Extract the (X, Y) coordinate from the center of the cell holding the provided text.  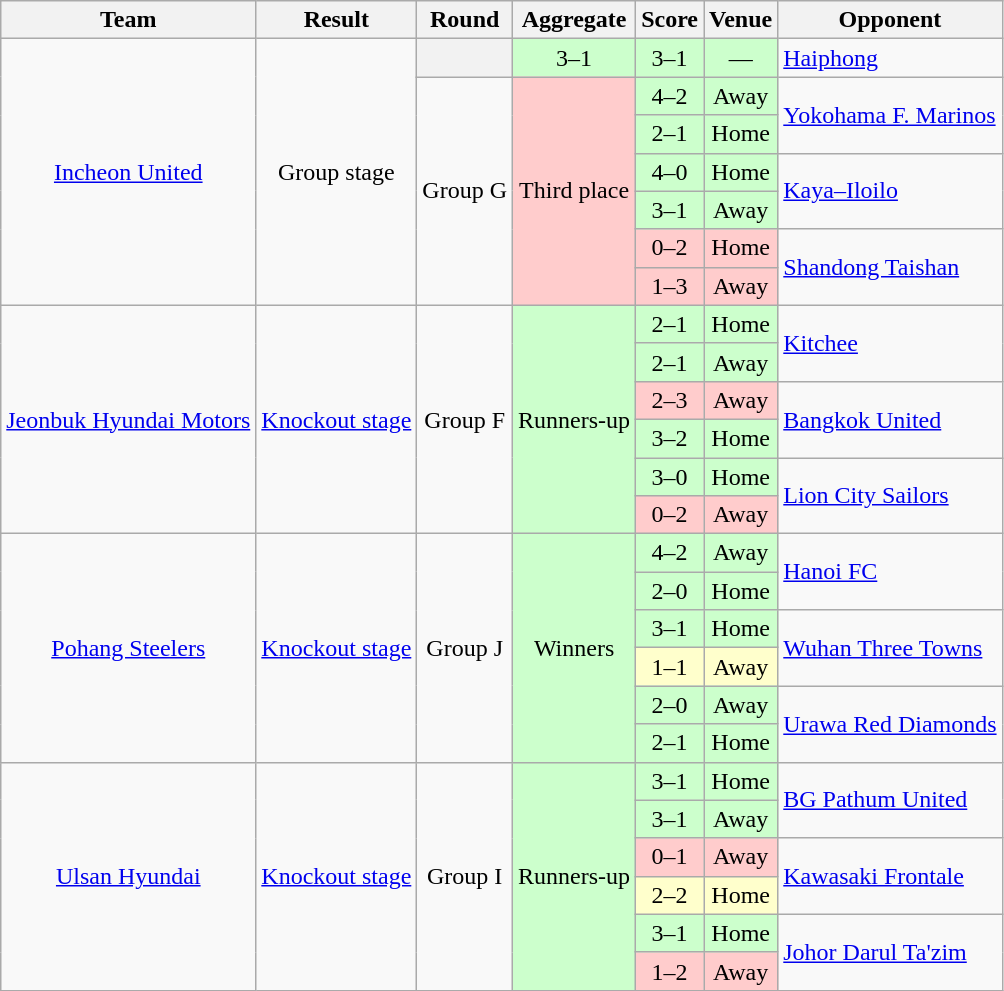
Kitchee (890, 343)
Aggregate (574, 20)
Hanoi FC (890, 572)
1–3 (670, 286)
0–1 (670, 857)
— (741, 58)
Bangkok United (890, 419)
Jeonbuk Hyundai Motors (128, 419)
Score (670, 20)
Group G (465, 191)
3–0 (670, 477)
Group J (465, 648)
Group I (465, 876)
Team (128, 20)
Incheon United (128, 172)
Lion City Sailors (890, 496)
1–2 (670, 971)
Kawasaki Frontale (890, 876)
Group stage (336, 172)
Third place (574, 191)
Round (465, 20)
3–2 (670, 438)
Result (336, 20)
Wuhan Three Towns (890, 648)
Shandong Taishan (890, 267)
Urawa Red Diamonds (890, 724)
Kaya–Iloilo (890, 191)
Haiphong (890, 58)
2–2 (670, 895)
4–0 (670, 172)
Pohang Steelers (128, 648)
2–3 (670, 400)
Group F (465, 419)
Johor Darul Ta'zim (890, 952)
Ulsan Hyundai (128, 876)
Yokohama F. Marinos (890, 115)
Opponent (890, 20)
1–1 (670, 667)
BG Pathum United (890, 800)
Venue (741, 20)
Winners (574, 648)
